Return the [X, Y] coordinate for the center point of the cell that contains the specified text.  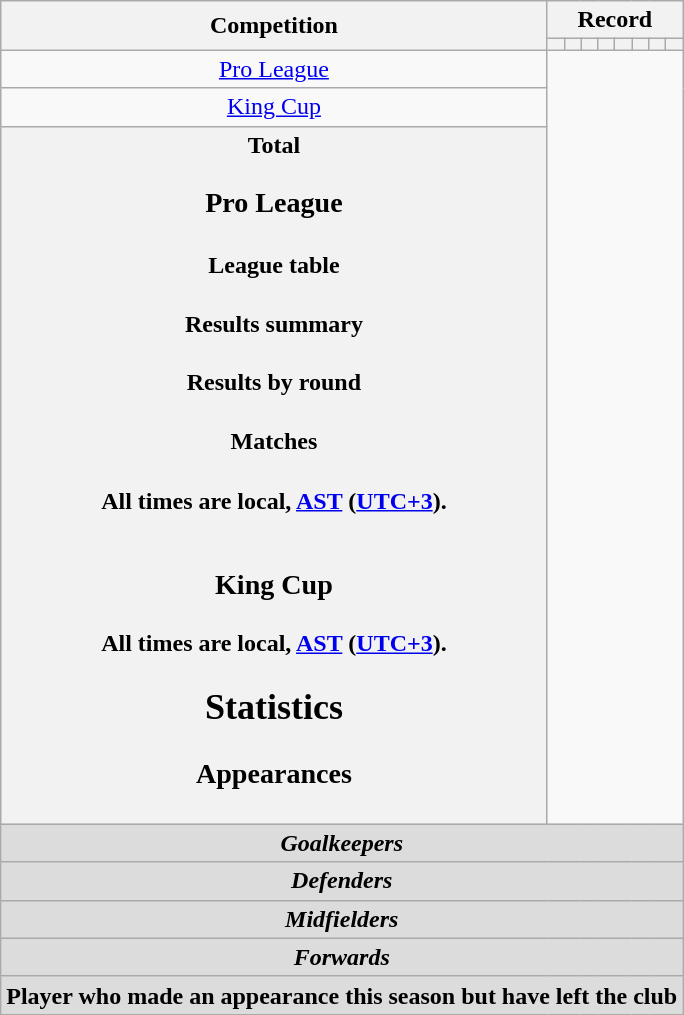
Pro League [274, 69]
Defenders [342, 881]
Record [615, 20]
Midfielders [342, 919]
King Cup [274, 107]
Goalkeepers [342, 843]
Forwards [342, 957]
Player who made an appearance this season but have left the club [342, 995]
Competition [274, 26]
